From the cell containing the given text, extract its center point as (X, Y) coordinate. 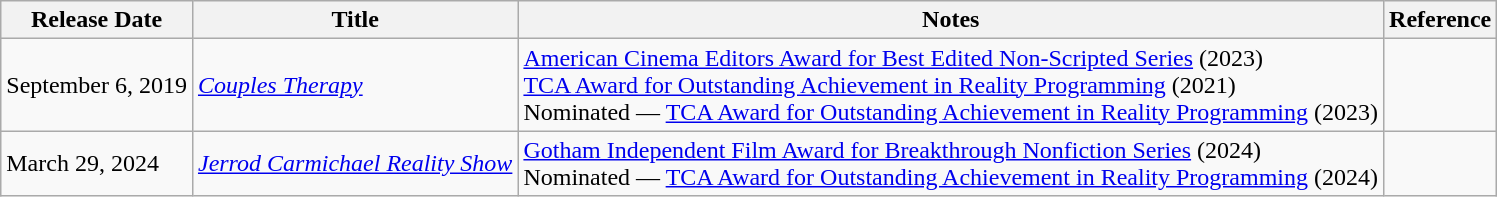
Couples Therapy (354, 85)
Reference (1440, 20)
March 29, 2024 (97, 164)
Notes (951, 20)
Title (354, 20)
Release Date (97, 20)
Jerrod Carmichael Reality Show (354, 164)
September 6, 2019 (97, 85)
